Find where the given text appears and provide that cell's center as (X, Y) coordinate. 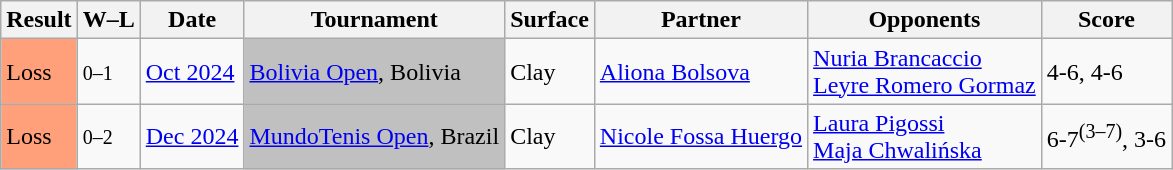
Oct 2024 (192, 72)
Nuria Brancaccio Leyre Romero Gormaz (925, 72)
Date (192, 20)
W–L (108, 20)
Surface (550, 20)
Tournament (374, 20)
Dec 2024 (192, 136)
Bolivia Open, Bolivia (374, 72)
0–1 (108, 72)
Score (1106, 20)
Aliona Bolsova (700, 72)
4-6, 4-6 (1106, 72)
Partner (700, 20)
Result (39, 20)
0–2 (108, 136)
Opponents (925, 20)
MundoTenis Open, Brazil (374, 136)
Laura Pigossi Maja Chwalińska (925, 136)
Nicole Fossa Huergo (700, 136)
6-7(3–7), 3-6 (1106, 136)
